Return the (X, Y) coordinate for the center point of the cell that contains the specified text.  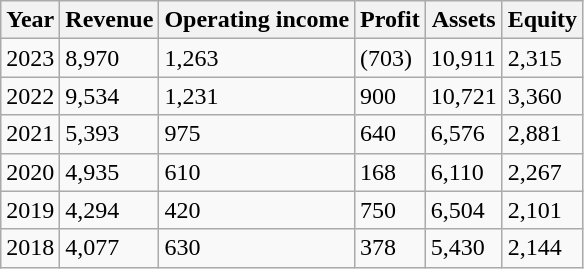
Revenue (110, 20)
975 (257, 134)
1,263 (257, 58)
168 (390, 172)
10,721 (464, 96)
2018 (30, 248)
4,935 (110, 172)
2,101 (542, 210)
5,430 (464, 248)
4,294 (110, 210)
6,110 (464, 172)
9,534 (110, 96)
2,267 (542, 172)
630 (257, 248)
1,231 (257, 96)
10,911 (464, 58)
Year (30, 20)
2023 (30, 58)
(703) (390, 58)
640 (390, 134)
4,077 (110, 248)
5,393 (110, 134)
378 (390, 248)
2,881 (542, 134)
8,970 (110, 58)
420 (257, 210)
900 (390, 96)
2021 (30, 134)
6,576 (464, 134)
Assets (464, 20)
Operating income (257, 20)
750 (390, 210)
3,360 (542, 96)
2022 (30, 96)
610 (257, 172)
2,144 (542, 248)
Equity (542, 20)
2019 (30, 210)
Profit (390, 20)
2,315 (542, 58)
2020 (30, 172)
6,504 (464, 210)
